Provide the (x, y) coordinate of the cell's center where the given text is located.  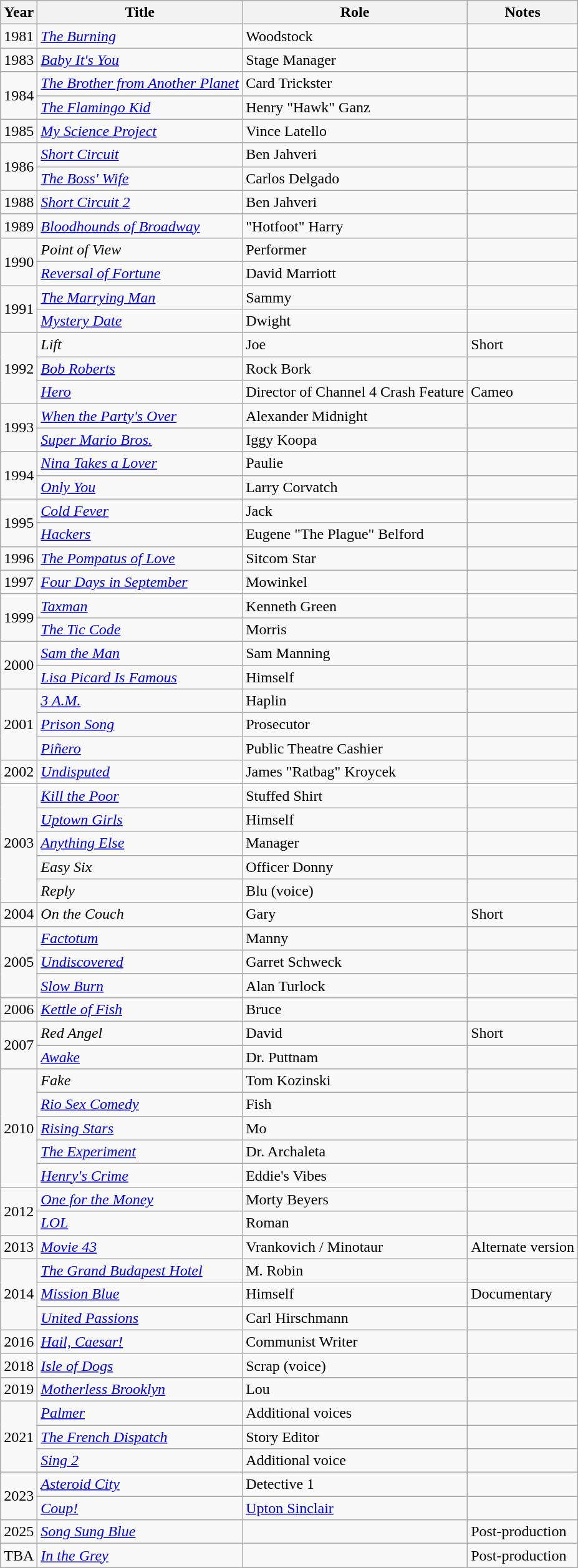
Anything Else (140, 843)
Asteroid City (140, 1484)
Piñero (140, 748)
Kenneth Green (355, 606)
The Flamingo Kid (140, 107)
Morty Beyers (355, 1199)
Sam Manning (355, 653)
2014 (19, 1294)
1988 (19, 202)
Alternate version (523, 1247)
Hail, Caesar! (140, 1342)
2010 (19, 1128)
Cold Fever (140, 511)
2016 (19, 1342)
1995 (19, 523)
Palmer (140, 1413)
Lisa Picard Is Famous (140, 677)
Henry "Hawk" Ganz (355, 107)
Lift (140, 345)
Roman (355, 1223)
2001 (19, 725)
LOL (140, 1223)
Director of Channel 4 Crash Feature (355, 392)
Easy Six (140, 867)
Four Days in September (140, 582)
Rising Stars (140, 1128)
Manny (355, 938)
James "Ratbag" Kroycek (355, 772)
1993 (19, 428)
M. Robin (355, 1270)
The Pompatus of Love (140, 558)
My Science Project (140, 131)
Carl Hirschmann (355, 1318)
Bruce (355, 1009)
Factotum (140, 938)
Scrap (voice) (355, 1365)
Eddie's Vibes (355, 1176)
Woodstock (355, 36)
Cameo (523, 392)
Sammy (355, 298)
Slow Burn (140, 985)
2021 (19, 1436)
Detective 1 (355, 1484)
2013 (19, 1247)
United Passions (140, 1318)
Kill the Poor (140, 796)
1984 (19, 95)
2012 (19, 1211)
Additional voices (355, 1413)
2006 (19, 1009)
Prison Song (140, 725)
1999 (19, 617)
Alan Turlock (355, 985)
Vince Latello (355, 131)
2000 (19, 665)
When the Party's Over (140, 416)
Documentary (523, 1294)
Stuffed Shirt (355, 796)
Communist Writer (355, 1342)
Hero (140, 392)
Reversal of Fortune (140, 273)
3 A.M. (140, 701)
Stage Manager (355, 60)
The Tic Code (140, 629)
Red Angel (140, 1033)
1989 (19, 226)
Jack (355, 511)
1996 (19, 558)
Hackers (140, 535)
Sing 2 (140, 1461)
Performer (355, 249)
Song Sung Blue (140, 1532)
Blu (voice) (355, 891)
The Brother from Another Planet (140, 84)
Officer Donny (355, 867)
Short Circuit (140, 155)
Fake (140, 1081)
David Marriott (355, 273)
Reply (140, 891)
Upton Sinclair (355, 1508)
1997 (19, 582)
Public Theatre Cashier (355, 748)
Rock Bork (355, 369)
Manager (355, 843)
Short Circuit 2 (140, 202)
1992 (19, 369)
Card Trickster (355, 84)
"Hotfoot" Harry (355, 226)
1981 (19, 36)
The Burning (140, 36)
1985 (19, 131)
Garret Schweck (355, 962)
TBA (19, 1556)
Eugene "The Plague" Belford (355, 535)
1990 (19, 261)
Notes (523, 12)
Joe (355, 345)
Uptown Girls (140, 820)
Taxman (140, 606)
Title (140, 12)
Coup! (140, 1508)
Rio Sex Comedy (140, 1105)
2002 (19, 772)
Alexander Midnight (355, 416)
2025 (19, 1532)
Undisputed (140, 772)
2019 (19, 1389)
Bob Roberts (140, 369)
Isle of Dogs (140, 1365)
Mission Blue (140, 1294)
Dr. Puttnam (355, 1057)
Prosecutor (355, 725)
Mystery Date (140, 321)
Awake (140, 1057)
Point of View (140, 249)
Undiscovered (140, 962)
1983 (19, 60)
Year (19, 12)
The French Dispatch (140, 1436)
The Experiment (140, 1152)
Lou (355, 1389)
Morris (355, 629)
Nina Takes a Lover (140, 463)
Vrankovich / Minotaur (355, 1247)
2023 (19, 1496)
David (355, 1033)
Movie 43 (140, 1247)
Super Mario Bros. (140, 440)
2005 (19, 962)
Role (355, 12)
2003 (19, 843)
The Grand Budapest Hotel (140, 1270)
Dwight (355, 321)
Mo (355, 1128)
Motherless Brooklyn (140, 1389)
Kettle of Fish (140, 1009)
Iggy Koopa (355, 440)
Sam the Man (140, 653)
2004 (19, 914)
Paulie (355, 463)
Dr. Archaleta (355, 1152)
Henry's Crime (140, 1176)
2018 (19, 1365)
2007 (19, 1045)
1986 (19, 167)
Baby It's You (140, 60)
1994 (19, 475)
Larry Corvatch (355, 487)
One for the Money (140, 1199)
Only You (140, 487)
Mowinkel (355, 582)
Tom Kozinski (355, 1081)
Sitcom Star (355, 558)
The Marrying Man (140, 298)
On the Couch (140, 914)
1991 (19, 309)
Additional voice (355, 1461)
Haplin (355, 701)
Bloodhounds of Broadway (140, 226)
Gary (355, 914)
Fish (355, 1105)
In the Grey (140, 1556)
Story Editor (355, 1436)
Carlos Delgado (355, 178)
The Boss' Wife (140, 178)
